Scan for the cell matching the given text and deliver its (x, y) coordinate at center. 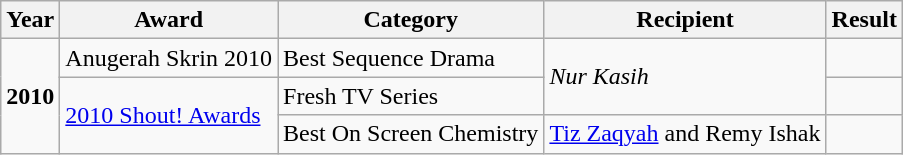
Best On Screen Chemistry (411, 134)
Best Sequence Drama (411, 58)
Year (30, 20)
Category (411, 20)
Tiz Zaqyah and Remy Ishak (685, 134)
Anugerah Skrin 2010 (169, 58)
Recipient (685, 20)
Award (169, 20)
Fresh TV Series (411, 96)
2010 Shout! Awards (169, 115)
Result (864, 20)
Nur Kasih (685, 77)
2010 (30, 96)
